Output the (x, y) coordinate of the center of the cell containing the given text.  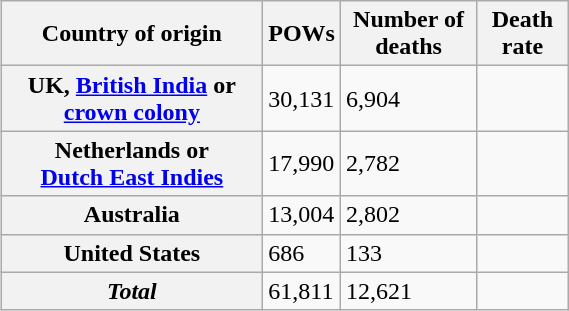
17,990 (302, 164)
61,811 (302, 291)
30,131 (302, 98)
Death rate (523, 34)
Netherlands or Dutch East Indies (132, 164)
POWs (302, 34)
6,904 (408, 98)
United States (132, 253)
Number of deaths (408, 34)
UK, British India or crown colony (132, 98)
Total (132, 291)
2,782 (408, 164)
12,621 (408, 291)
2,802 (408, 215)
Australia (132, 215)
686 (302, 253)
Country of origin (132, 34)
133 (408, 253)
13,004 (302, 215)
